Pinpoint the cell where the given text exists, returning its (x, y) midpoint coordinate. 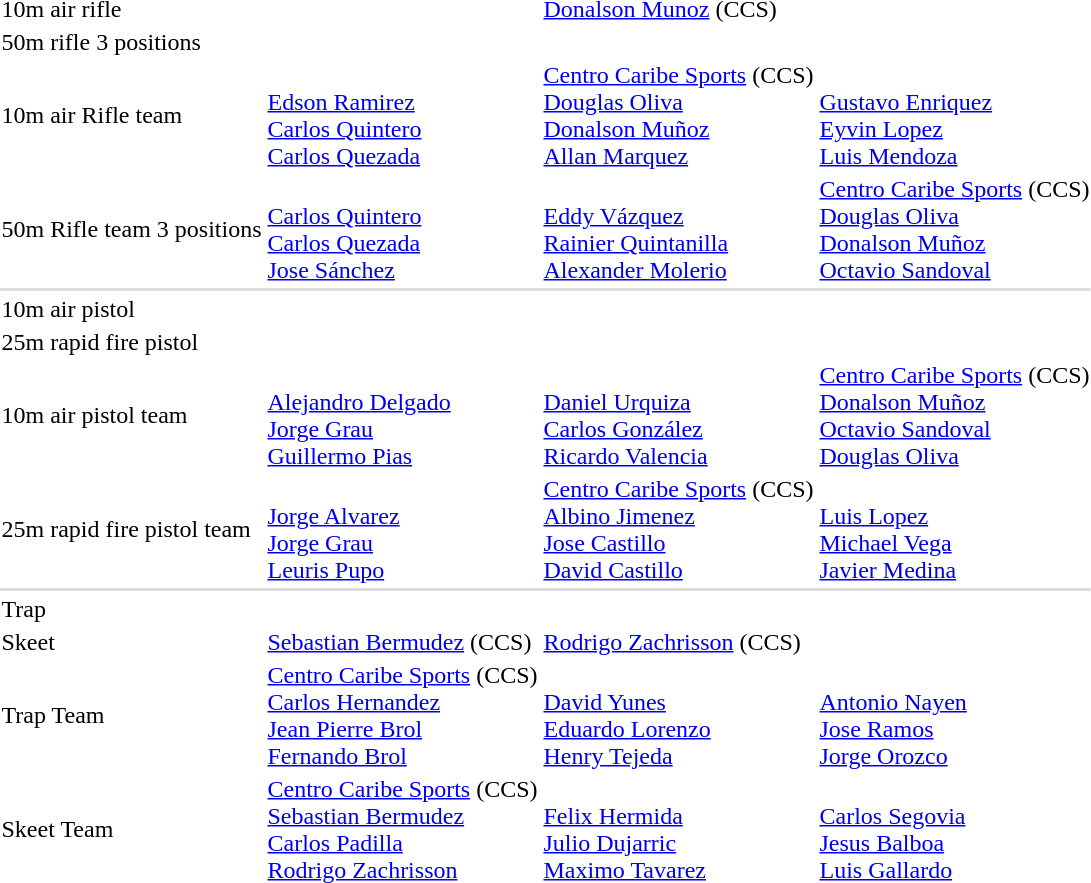
Antonio NayenJose RamosJorge Orozco (954, 716)
10m air pistol team (132, 416)
Jorge AlvarezJorge GrauLeuris Pupo (402, 530)
Carlos QuinteroCarlos QuezadaJose Sánchez (402, 230)
Edson RamirezCarlos QuinteroCarlos Quezada (402, 116)
Skeet (132, 642)
50m rifle 3 positions (132, 42)
Sebastian Bermudez (CCS) (402, 642)
Trap (132, 609)
Rodrigo Zachrisson (CCS) (678, 642)
Centro Caribe Sports (CCS)Donalson MuñozOctavio SandovalDouglas Oliva (954, 416)
Trap Team (132, 716)
50m Rifle team 3 positions (132, 230)
25m rapid fire pistol (132, 342)
Centro Caribe Sports (CCS)Albino JimenezJose CastilloDavid Castillo (678, 530)
10m air pistol (132, 309)
Centro Caribe Sports (CCS)Carlos HernandezJean Pierre BrolFernando Brol (402, 716)
Centro Caribe Sports (CCS)Douglas OlivaDonalson MuñozOctavio Sandoval (954, 230)
Alejandro DelgadoJorge GrauGuillermo Pias (402, 416)
Centro Caribe Sports (CCS)Douglas OlivaDonalson MuñozAllan Marquez (678, 116)
10m air Rifle team (132, 116)
Luis LopezMichael VegaJavier Medina (954, 530)
Eddy VázquezRainier QuintanillaAlexander Molerio (678, 230)
David YunesEduardo LorenzoHenry Tejeda (678, 716)
25m rapid fire pistol team (132, 530)
Daniel UrquizaCarlos GonzálezRicardo Valencia (678, 416)
Gustavo EnriquezEyvin LopezLuis Mendoza (954, 116)
